Find where the given text appears and provide that cell's center as (x, y) coordinate. 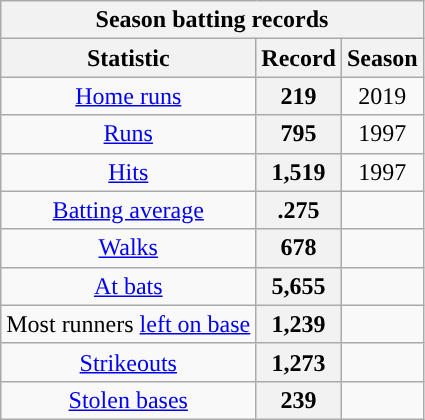
239 (299, 400)
Walks (128, 248)
5,655 (299, 286)
Season batting records (212, 20)
Record (299, 58)
.275 (299, 210)
Statistic (128, 58)
1,519 (299, 172)
Hits (128, 172)
Season (382, 58)
At bats (128, 286)
Home runs (128, 96)
Stolen bases (128, 400)
795 (299, 134)
Batting average (128, 210)
2019 (382, 96)
Strikeouts (128, 362)
1,273 (299, 362)
Most runners left on base (128, 324)
219 (299, 96)
678 (299, 248)
1,239 (299, 324)
Runs (128, 134)
